Return the (x, y) coordinate for the center point of the cell that contains the specified text.  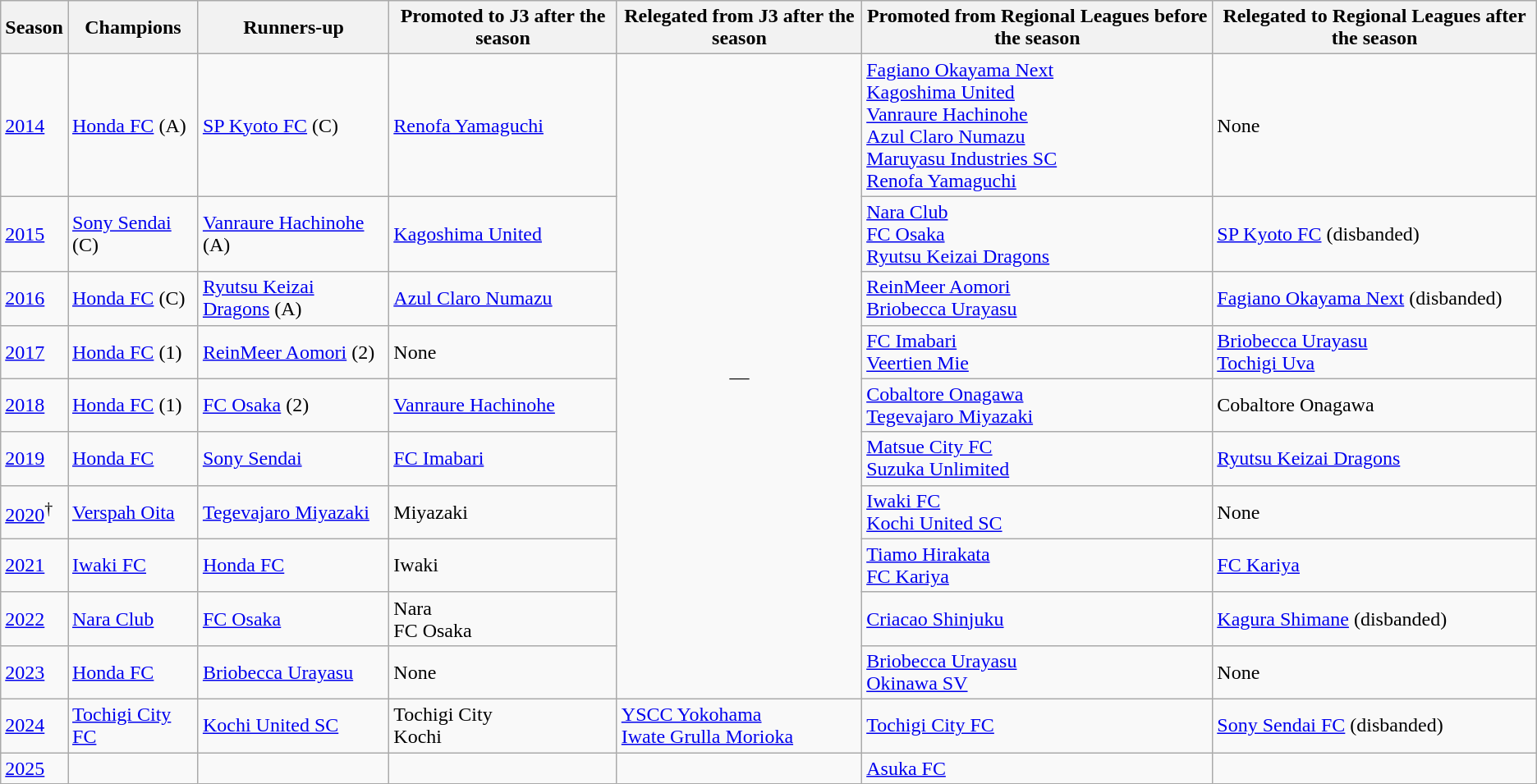
Cobaltore OnagawaTegevajaro Miyazaki (1038, 406)
2014 (34, 125)
Nara Club (133, 619)
Tiamo HirakataFC Kariya (1038, 565)
Kagura Shimane (disbanded) (1374, 619)
Season (34, 28)
Fagiano Okayama Next (disbanded) (1374, 299)
Kochi United SC (293, 726)
Briobecca Urayasu (293, 672)
Sony Sendai (293, 458)
Relegated from J3 after the season (739, 28)
NaraFC Osaka (502, 619)
Kagoshima United (502, 234)
2018 (34, 406)
Iwaki FCKochi United SC (1038, 512)
Renofa Yamaguchi (502, 125)
FC Imabari (502, 458)
2019 (34, 458)
Asuka FC (1038, 768)
Matsue City FCSuzuka Unlimited (1038, 458)
2021 (34, 565)
Honda FC (A) (133, 125)
ReinMeer Aomori (2) (293, 351)
YSCC Yokohama Iwate Grulla Morioka (739, 726)
Miyazaki (502, 512)
Fagiano Okayama NextKagoshima UnitedVanraure HachinoheAzul Claro NumazuMaruyasu Industries SCRenofa Yamaguchi (1038, 125)
FC Osaka (293, 619)
Vanraure Hachinohe (A) (293, 234)
2015 (34, 234)
2016 (34, 299)
Runners-up (293, 28)
Iwaki (502, 565)
SP Kyoto FC (disbanded) (1374, 234)
ReinMeer AomoriBriobecca Urayasu (1038, 299)
Promoted to J3 after the season (502, 28)
Verspah Oita (133, 512)
Criacao Shinjuku (1038, 619)
— (739, 377)
FC Imabari Veertien Mie (1038, 351)
Nara ClubFC OsakaRyutsu Keizai Dragons (1038, 234)
Ryutsu Keizai Dragons (A) (293, 299)
Promoted from Regional Leagues before the season (1038, 28)
SP Kyoto FC (C) (293, 125)
Tochigi City Kochi (502, 726)
2024 (34, 726)
2017 (34, 351)
Tegevajaro Miyazaki (293, 512)
Briobecca UrayasuOkinawa SV (1038, 672)
2025 (34, 768)
Sony Sendai FC (disbanded) (1374, 726)
Briobecca UrayasuTochigi Uva (1374, 351)
Iwaki FC (133, 565)
Sony Sendai (C) (133, 234)
Champions (133, 28)
Vanraure Hachinohe (502, 406)
2020† (34, 512)
Azul Claro Numazu (502, 299)
Relegated to Regional Leagues after the season (1374, 28)
Ryutsu Keizai Dragons (1374, 458)
FC Kariya (1374, 565)
FC Osaka (2) (293, 406)
Cobaltore Onagawa (1374, 406)
Honda FC (C) (133, 299)
2023 (34, 672)
2022 (34, 619)
